Scan for the cell matching the given text and deliver its (X, Y) coordinate at center. 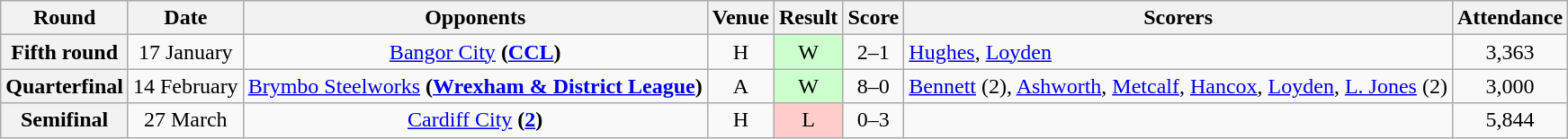
Venue (740, 18)
L (808, 120)
27 March (185, 120)
Hughes, Loyden (1178, 52)
Bangor City (CCL) (475, 52)
14 February (185, 86)
Quarterfinal (65, 86)
3,000 (1510, 86)
Date (185, 18)
Semifinal (65, 120)
A (740, 86)
0–3 (874, 120)
Bennett (2), Ashworth, Metcalf, Hancox, Loyden, L. Jones (2) (1178, 86)
8–0 (874, 86)
17 January (185, 52)
3,363 (1510, 52)
2–1 (874, 52)
Opponents (475, 18)
Result (808, 18)
Score (874, 18)
Round (65, 18)
Cardiff City (2) (475, 120)
Brymbo Steelworks (Wrexham & District League) (475, 86)
Fifth round (65, 52)
5,844 (1510, 120)
Scorers (1178, 18)
Attendance (1510, 18)
